Determine the [x, y] coordinate at the center of the cell enclosing the given text.  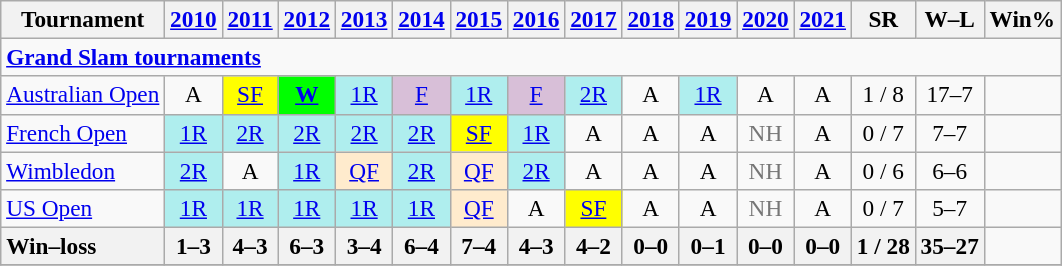
0 / 6 [883, 170]
6–4 [422, 246]
SR [883, 19]
2021 [822, 19]
6–6 [950, 170]
2018 [650, 19]
2020 [766, 19]
2017 [594, 19]
7–4 [478, 246]
7–7 [950, 133]
W–L [950, 19]
2019 [708, 19]
4–2 [594, 246]
2016 [536, 19]
1–3 [194, 246]
2011 [250, 19]
Wimbledon [83, 170]
35–27 [950, 246]
Win–loss [83, 246]
0–1 [708, 246]
2013 [364, 19]
French Open [83, 133]
1 / 8 [883, 95]
6–3 [306, 246]
US Open [83, 208]
Win% [1022, 19]
5–7 [950, 208]
2012 [306, 19]
2015 [478, 19]
Tournament [83, 19]
3–4 [364, 246]
17–7 [950, 95]
Australian Open [83, 95]
2014 [422, 19]
1 / 28 [883, 246]
W [306, 95]
2010 [194, 19]
Grand Slam tournaments [531, 57]
